From the cell containing the given text, extract its center point as (x, y) coordinate. 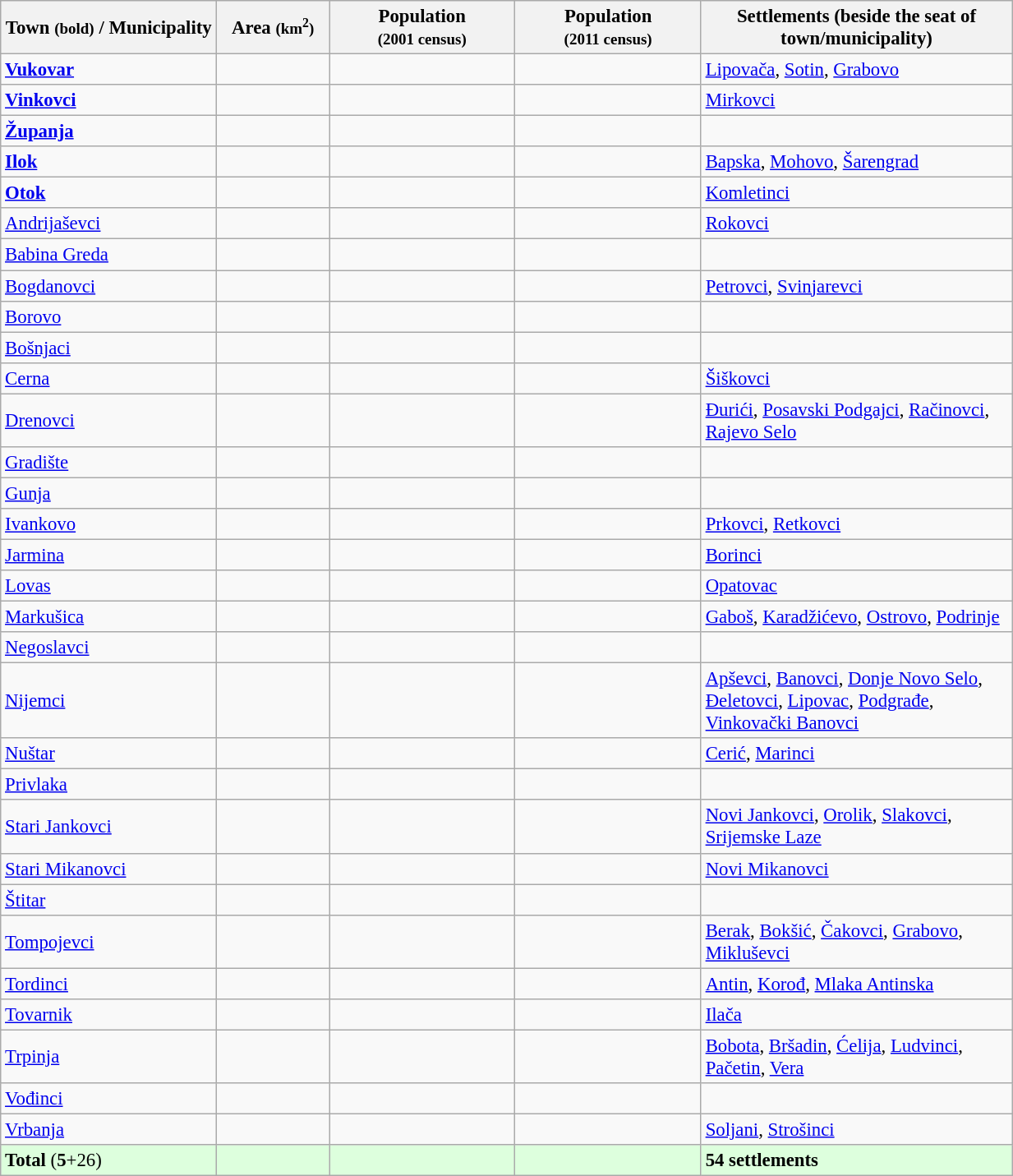
Cerić, Marinci (856, 754)
Mirkovci (856, 100)
Drenovci (108, 421)
Nuštar (108, 754)
Total (5+26) (108, 1160)
Gaboš, Karadžićevo, Ostrovo, Podrinje (856, 617)
Vođinci (108, 1099)
Bogdanovci (108, 286)
Borovo (108, 316)
Vinkovci (108, 100)
Šiškovci (856, 378)
Otok (108, 193)
Town (bold) / Municipality (108, 28)
Trpinja (108, 1057)
Population (2001 census) (422, 28)
Rokovci (856, 224)
Gradište (108, 463)
Petrovci, Svinjarevci (856, 286)
Apševci, Banovci, Donje Novo Selo, Đeletovci, Lipovac, Podgrađe, Vinkovački Banovci (856, 701)
Tordinci (108, 984)
Andrijaševci (108, 224)
Population (2011 census) (608, 28)
Privlaka (108, 785)
Cerna (108, 378)
Bošnjaci (108, 348)
Gunja (108, 493)
Settlements (beside the seat of town/municipality) (856, 28)
Ivankovo (108, 524)
Bobota, Bršadin, Ćelija, Ludvinci, Pačetin, Vera (856, 1057)
Lipovača, Sotin, Grabovo (856, 70)
Županja (108, 131)
Berak, Bokšić, Čakovci, Grabovo, Mikluševci (856, 942)
Negoslavci (108, 648)
Komletinci (856, 193)
Babina Greda (108, 255)
Tovarnik (108, 1015)
Borinci (856, 555)
54 settlements (856, 1160)
Jarmina (108, 555)
Lovas (108, 586)
Stari Mikanovci (108, 869)
Soljani, Strošinci (856, 1129)
Stari Jankovci (108, 827)
Đurići, Posavski Podgajci, Račinovci, Rajevo Selo (856, 421)
Vrbanja (108, 1129)
Area (km2) (273, 28)
Štitar (108, 900)
Novi Mikanovci (856, 869)
Ilača (856, 1015)
Tompojevci (108, 942)
Markušica (108, 617)
Antin, Korođ, Mlaka Antinska (856, 984)
Nijemci (108, 701)
Novi Jankovci, Orolik, Slakovci, Srijemske Laze (856, 827)
Vukovar (108, 70)
Ilok (108, 162)
Bapska, Mohovo, Šarengrad (856, 162)
Opatovac (856, 586)
Prkovci, Retkovci (856, 524)
